Extract the [X, Y] coordinate from the center of the cell holding the provided text.  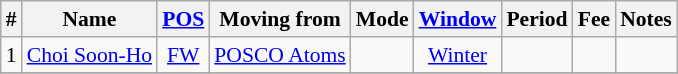
Period [536, 19]
Mode [382, 19]
Window [458, 19]
# [12, 19]
FW [183, 55]
Winter [458, 55]
Notes [646, 19]
1 [12, 55]
Fee [594, 19]
Choi Soon-Ho [90, 55]
POS [183, 19]
POSCO Atoms [280, 55]
Moving from [280, 19]
Name [90, 19]
